Identify which cell holds the provided text, then report its [X, Y] central coordinate. 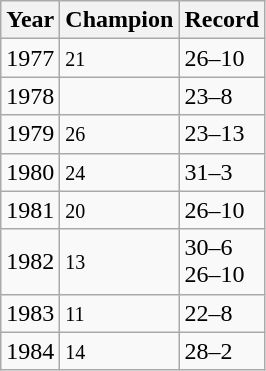
Record [222, 20]
1984 [30, 351]
11 [120, 313]
20 [120, 210]
31–3 [222, 172]
1977 [30, 58]
21 [120, 58]
Champion [120, 20]
28–2 [222, 351]
23–8 [222, 96]
26 [120, 134]
1978 [30, 96]
30–626–10 [222, 262]
1980 [30, 172]
1981 [30, 210]
24 [120, 172]
1982 [30, 262]
23–13 [222, 134]
14 [120, 351]
13 [120, 262]
1979 [30, 134]
Year [30, 20]
22–8 [222, 313]
1983 [30, 313]
